Return the (X, Y) coordinate for the center point of the cell that contains the specified text.  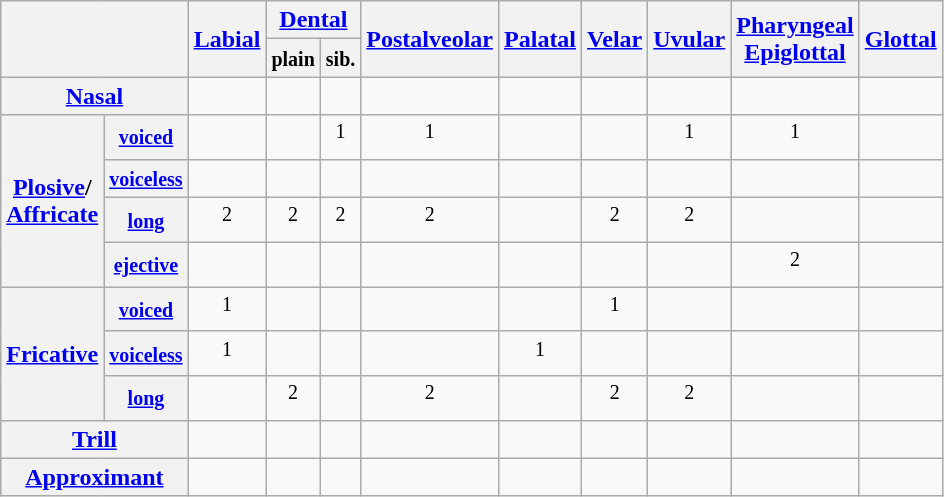
Plosive/Affricate (52, 201)
plain (293, 58)
Labial (227, 39)
sib. (340, 58)
PharyngealEpiglottal (795, 39)
Dental (314, 20)
Palatal (540, 39)
Approximant (94, 477)
Velar (615, 39)
Nasal (94, 96)
Trill (94, 439)
ejective (146, 264)
Uvular (690, 39)
Postalveolar (430, 39)
Glottal (900, 39)
Fricative (52, 354)
